Capture the cell that displays the provided text and extract its (x, y) central coordinate. 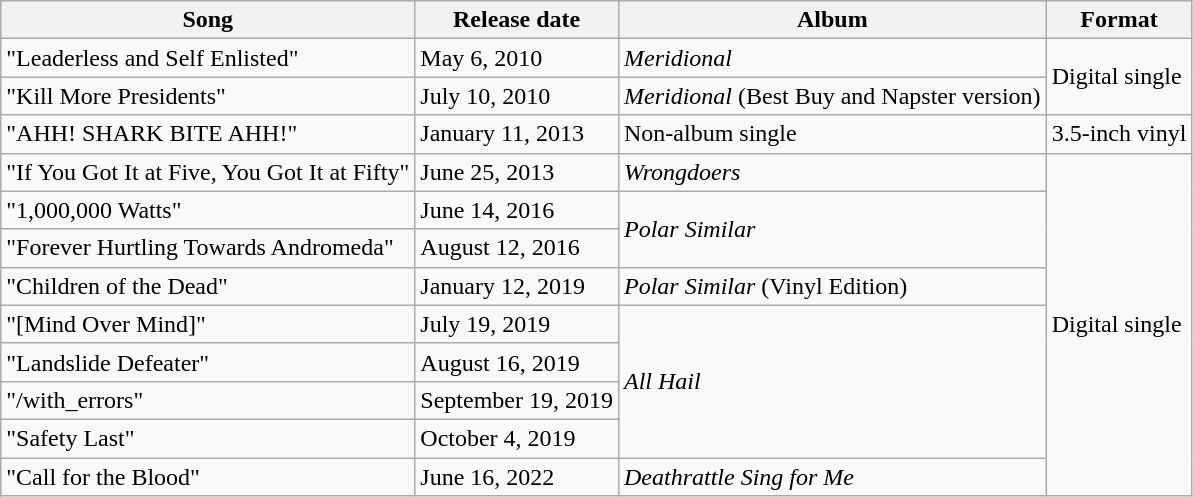
Polar Similar (Vinyl Edition) (832, 286)
3.5-inch vinyl (1119, 134)
"Call for the Blood" (208, 477)
All Hail (832, 381)
May 6, 2010 (517, 58)
"AHH! SHARK BITE AHH!" (208, 134)
August 12, 2016 (517, 248)
January 11, 2013 (517, 134)
"1,000,000 Watts" (208, 210)
Album (832, 20)
July 19, 2019 (517, 324)
"[Mind Over Mind]" (208, 324)
Song (208, 20)
Meridional (832, 58)
"Kill More Presidents" (208, 96)
Deathrattle Sing for Me (832, 477)
Format (1119, 20)
"Safety Last" (208, 438)
Wrongdoers (832, 172)
August 16, 2019 (517, 362)
"Leaderless and Self Enlisted" (208, 58)
Meridional (Best Buy and Napster version) (832, 96)
Polar Similar (832, 229)
June 16, 2022 (517, 477)
September 19, 2019 (517, 400)
"Landslide Defeater" (208, 362)
June 14, 2016 (517, 210)
June 25, 2013 (517, 172)
October 4, 2019 (517, 438)
Non-album single (832, 134)
"Children of the Dead" (208, 286)
January 12, 2019 (517, 286)
"If You Got It at Five, You Got It at Fifty" (208, 172)
July 10, 2010 (517, 96)
"Forever Hurtling Towards Andromeda" (208, 248)
"/with_errors" (208, 400)
Release date (517, 20)
